Return [x, y] of the center of cell containing provided text 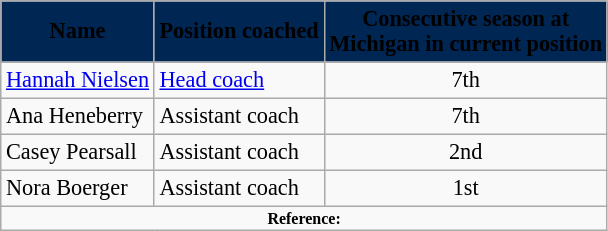
Head coach [239, 80]
Reference: [304, 218]
1st [466, 188]
Ana Heneberry [78, 116]
Position coached [239, 32]
Hannah Nielsen [78, 80]
2nd [466, 152]
Nora Boerger [78, 188]
Consecutive season atMichigan in current position [466, 32]
Name [78, 32]
Casey Pearsall [78, 152]
